From the cell containing the given text, extract its center point as [x, y] coordinate. 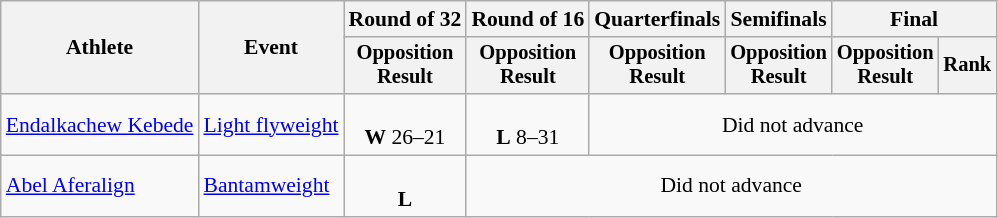
Abel Aferalign [100, 186]
Event [270, 48]
L 8–31 [528, 124]
Semifinals [778, 19]
Quarterfinals [657, 19]
Bantamweight [270, 186]
Athlete [100, 48]
W 26–21 [406, 124]
Endalkachew Kebede [100, 124]
L [406, 186]
Final [914, 19]
Round of 16 [528, 19]
Rank [967, 66]
Light flyweight [270, 124]
Round of 32 [406, 19]
